Identify which cell holds the provided text, then report its [X, Y] central coordinate. 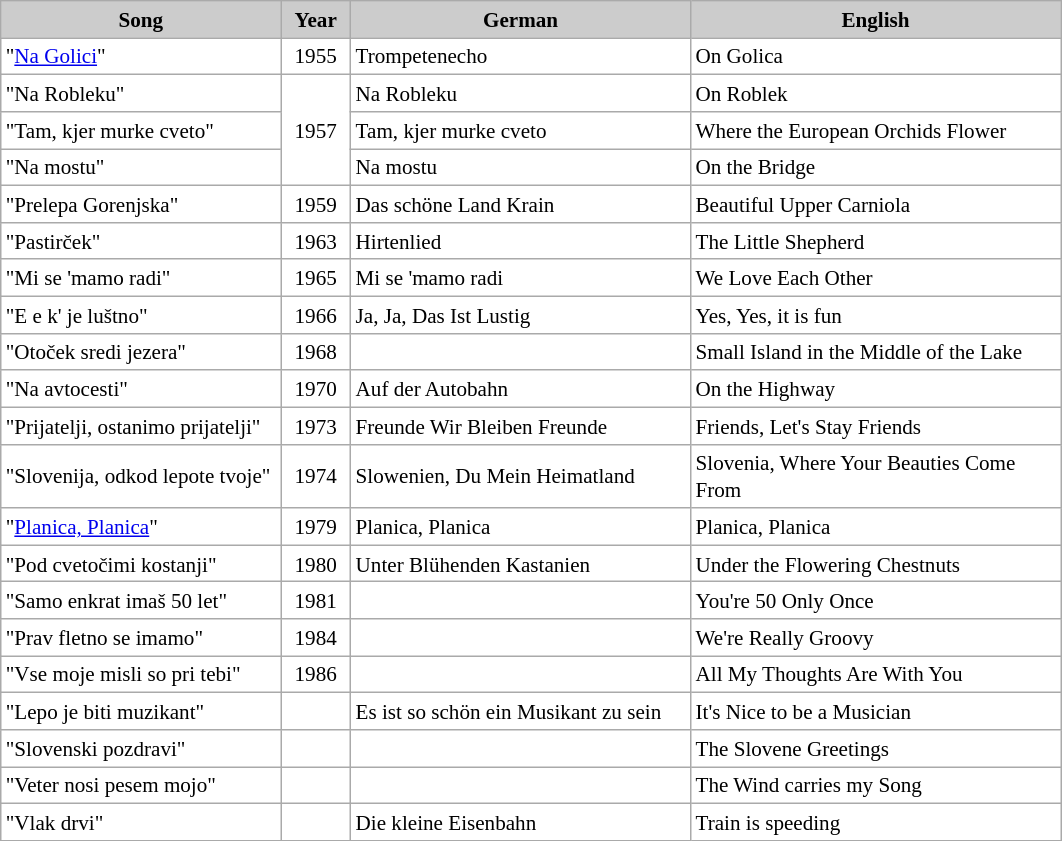
"Prelepa Gorenjska" [141, 204]
Hirtenlied [521, 240]
Beautiful Upper Carniola [876, 204]
1955 [316, 56]
Auf der Autobahn [521, 388]
On Roblek [876, 94]
"Na Robleku" [141, 94]
Yes, Yes, it is fun [876, 314]
Friends, Let's Stay Friends [876, 426]
Slovenia, Where Your Beauties Come From [876, 476]
"Pastirček" [141, 240]
1959 [316, 204]
Under the Flowering Chestnuts [876, 564]
The Slovene Greetings [876, 748]
1963 [316, 240]
1973 [316, 426]
1980 [316, 564]
1974 [316, 476]
Tam, kjer murke cveto [521, 130]
On the Bridge [876, 168]
Freunde Wir Bleiben Freunde [521, 426]
"Vse moje misli so pri tebi" [141, 674]
"Vlak drvi" [141, 822]
Na mostu [521, 168]
Die kleine Eisenbahn [521, 822]
"Na mostu" [141, 168]
All My Thoughts Are With You [876, 674]
"Prijatelji, ostanimo prijatelji" [141, 426]
Year [316, 20]
It's Nice to be a Musician [876, 712]
Small Island in the Middle of the Lake [876, 352]
"Slovenski pozdravi" [141, 748]
Es ist so schön ein Musikant zu sein [521, 712]
1970 [316, 388]
On the Highway [876, 388]
Train is speeding [876, 822]
"Otoček sredi jezera" [141, 352]
You're 50 Only Once [876, 600]
We Love Each Other [876, 278]
The Little Shepherd [876, 240]
Slowenien, Du Mein Heimatland [521, 476]
1979 [316, 526]
"Prav fletno se imamo" [141, 638]
1984 [316, 638]
Das schöne Land Krain [521, 204]
1981 [316, 600]
"Mi se 'mamo radi" [141, 278]
On Golica [876, 56]
1968 [316, 352]
1966 [316, 314]
German [521, 20]
Trompetenecho [521, 56]
1957 [316, 130]
"E e k' je luštno" [141, 314]
Mi se 'mamo radi [521, 278]
Where the European Orchids Flower [876, 130]
1986 [316, 674]
"Samo enkrat imaš 50 let" [141, 600]
"Lepo je biti muzikant" [141, 712]
"Planica, Planica" [141, 526]
English [876, 20]
Na Robleku [521, 94]
"Na avtocesti" [141, 388]
Unter Blühenden Kastanien [521, 564]
"Slovenija, odkod lepote tvoje" [141, 476]
"Tam, kjer murke cveto" [141, 130]
The Wind carries my Song [876, 786]
Song [141, 20]
We're Really Groovy [876, 638]
Ja, Ja, Das Ist Lustig [521, 314]
"Pod cvetočimi kostanji" [141, 564]
1965 [316, 278]
"Na Golici" [141, 56]
"Veter nosi pesem mojo" [141, 786]
